Return the (x, y) coordinate for the center point of the cell that contains the specified text.  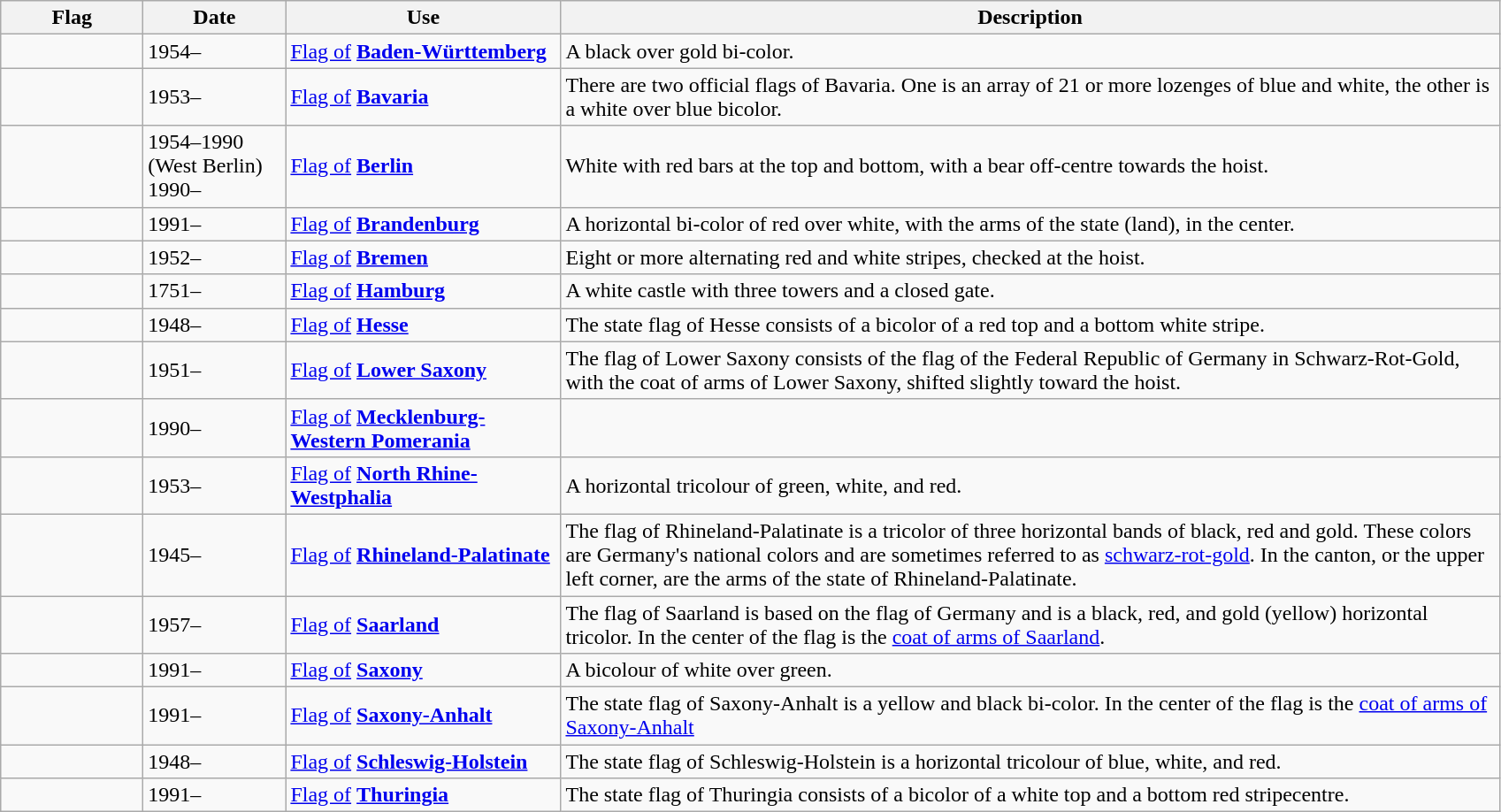
Flag of Brandenburg (423, 224)
1951– (214, 370)
Use (423, 18)
Flag of Bremen (423, 257)
Flag of Lower Saxony (423, 370)
Flag of Saxony (423, 670)
Flag of Berlin (423, 166)
1952– (214, 257)
Flag of Rhineland-Palatinate (423, 555)
1954– (214, 51)
White with red bars at the top and bottom, with a bear off-centre towards the hoist. (1030, 166)
Flag of Schleswig-Holstein (423, 762)
The state flag of Hesse consists of a bicolor of a red top and a bottom white stripe. (1030, 325)
A horizontal tricolour of green, white, and red. (1030, 485)
A bicolour of white over green. (1030, 670)
Description (1030, 18)
Flag of Baden-Württemberg (423, 51)
The state flag of Saxony-Anhalt is a yellow and black bi-color. In the center of the flag is the coat of arms of Saxony-Anhalt (1030, 716)
1751– (214, 291)
1954–1990 (West Berlin)1990– (214, 166)
A white castle with three towers and a closed gate. (1030, 291)
1945– (214, 555)
Flag of Mecklenburg-Western Pomerania (423, 428)
The state flag of Thuringia consists of a bicolor of a white top and a bottom red stripecentre. (1030, 795)
A horizontal bi-color of red over white, with the arms of the state (land), in the center. (1030, 224)
1957– (214, 624)
A black over gold bi-color. (1030, 51)
Flag (73, 18)
There are two official flags of Bavaria. One is an array of 21 or more lozenges of blue and white, the other is a white over blue bicolor. (1030, 97)
Date (214, 18)
Flag of Saarland (423, 624)
Flag of Thuringia (423, 795)
Flag of Hesse (423, 325)
Eight or more alternating red and white stripes, checked at the hoist. (1030, 257)
Flag of Bavaria (423, 97)
Flag of North Rhine-Westphalia (423, 485)
The state flag of Schleswig-Holstein is a horizontal tricolour of blue, white, and red. (1030, 762)
Flag of Hamburg (423, 291)
Flag of Saxony-Anhalt (423, 716)
1990– (214, 428)
